Pinpoint the cell where the given text exists, returning its [x, y] midpoint coordinate. 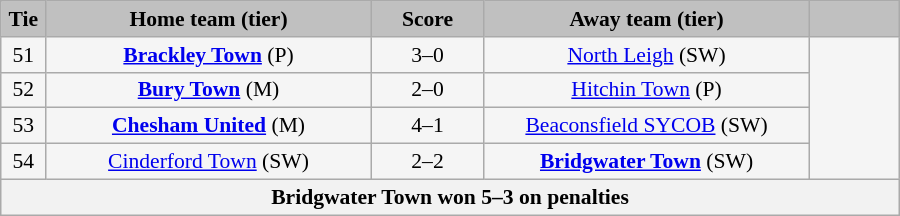
2–0 [427, 90]
Brackley Town (P) [209, 55]
Beaconsfield SYCOB (SW) [647, 126]
Away team (tier) [647, 19]
Bridgwater Town (SW) [647, 162]
Bury Town (M) [209, 90]
51 [24, 55]
3–0 [427, 55]
53 [24, 126]
Hitchin Town (P) [647, 90]
Bridgwater Town won 5–3 on penalties [450, 197]
52 [24, 90]
Score [427, 19]
54 [24, 162]
2–2 [427, 162]
Chesham United (M) [209, 126]
Tie [24, 19]
4–1 [427, 126]
North Leigh (SW) [647, 55]
Home team (tier) [209, 19]
Cinderford Town (SW) [209, 162]
